From the cell containing the given text, extract its center point as [X, Y] coordinate. 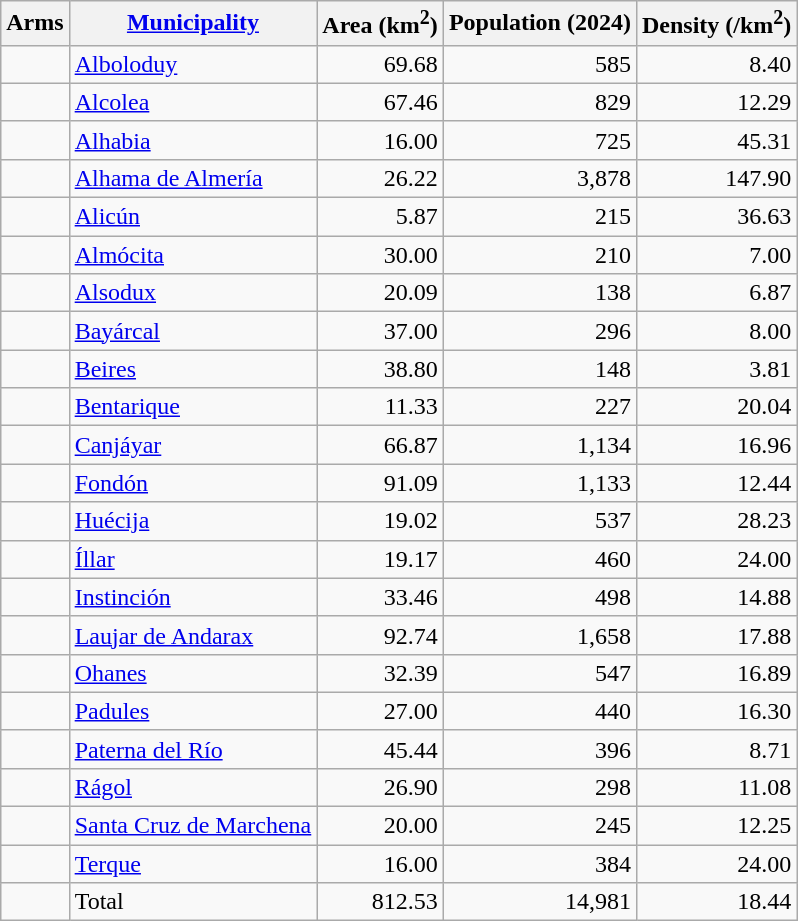
440 [540, 711]
6.87 [716, 293]
8.00 [716, 331]
Population (2024) [540, 24]
Rágol [193, 787]
245 [540, 826]
92.74 [380, 635]
498 [540, 597]
Alicún [193, 217]
812.53 [380, 902]
20.00 [380, 826]
298 [540, 787]
30.00 [380, 255]
5.87 [380, 217]
725 [540, 140]
Paterna del Río [193, 749]
Terque [193, 864]
14,981 [540, 902]
Alcolea [193, 102]
20.09 [380, 293]
537 [540, 521]
11.08 [716, 787]
67.46 [380, 102]
138 [540, 293]
1,134 [540, 445]
Padules [193, 711]
215 [540, 217]
19.02 [380, 521]
66.87 [380, 445]
91.09 [380, 483]
Area (km2) [380, 24]
396 [540, 749]
8.40 [716, 64]
829 [540, 102]
460 [540, 559]
Beires [193, 369]
Santa Cruz de Marchena [193, 826]
36.63 [716, 217]
16.96 [716, 445]
18.44 [716, 902]
210 [540, 255]
45.31 [716, 140]
585 [540, 64]
Arms [35, 24]
26.90 [380, 787]
12.29 [716, 102]
20.04 [716, 407]
Density (/km2) [716, 24]
28.23 [716, 521]
14.88 [716, 597]
Fondón [193, 483]
45.44 [380, 749]
147.90 [716, 178]
Alsodux [193, 293]
Íllar [193, 559]
26.22 [380, 178]
296 [540, 331]
19.17 [380, 559]
Canjáyar [193, 445]
227 [540, 407]
1,658 [540, 635]
Bentarique [193, 407]
17.88 [716, 635]
Huécija [193, 521]
11.33 [380, 407]
37.00 [380, 331]
148 [540, 369]
12.44 [716, 483]
547 [540, 673]
Total [193, 902]
27.00 [380, 711]
3,878 [540, 178]
384 [540, 864]
1,133 [540, 483]
Almócita [193, 255]
8.71 [716, 749]
Bayárcal [193, 331]
Alhabia [193, 140]
3.81 [716, 369]
12.25 [716, 826]
7.00 [716, 255]
Municipality [193, 24]
69.68 [380, 64]
Ohanes [193, 673]
Laujar de Andarax [193, 635]
Alhama de Almería [193, 178]
16.89 [716, 673]
Alboloduy [193, 64]
Instinción [193, 597]
33.46 [380, 597]
32.39 [380, 673]
38.80 [380, 369]
16.30 [716, 711]
